Scan for the cell matching the given text and deliver its [x, y] coordinate at center. 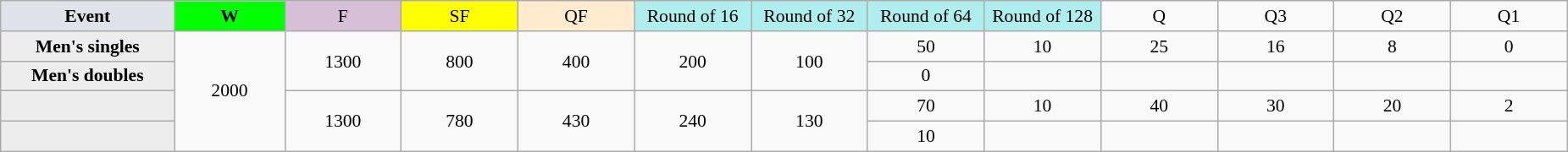
Round of 128 [1043, 16]
2 [1509, 106]
Men's doubles [88, 76]
Q2 [1393, 16]
240 [693, 122]
8 [1393, 46]
W [230, 16]
16 [1276, 46]
Round of 64 [926, 16]
780 [460, 122]
2000 [230, 91]
800 [460, 61]
Men's singles [88, 46]
Q1 [1509, 16]
Round of 32 [809, 16]
Q [1159, 16]
100 [809, 61]
70 [926, 106]
200 [693, 61]
20 [1393, 106]
30 [1276, 106]
QF [576, 16]
130 [809, 122]
430 [576, 122]
SF [460, 16]
Q3 [1276, 16]
400 [576, 61]
Round of 16 [693, 16]
F [343, 16]
40 [1159, 106]
Event [88, 16]
50 [926, 46]
25 [1159, 46]
